Identify which cell holds the provided text, then report its [x, y] central coordinate. 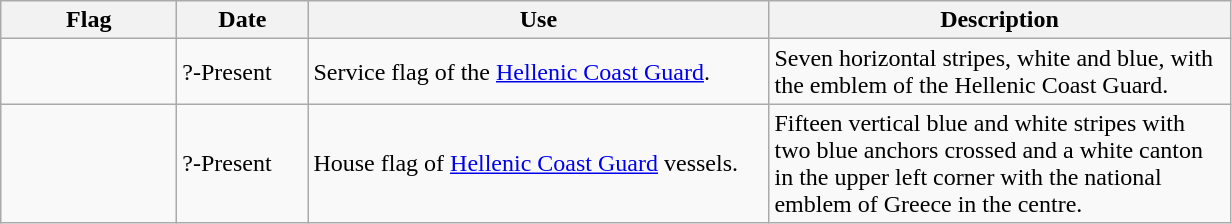
Description [1000, 20]
Service flag of the Hellenic Coast Guard. [538, 72]
Seven horizontal stripes, white and blue, with the emblem of the Hellenic Coast Guard. [1000, 72]
Flag [89, 20]
Use [538, 20]
Date [242, 20]
House flag of Hellenic Coast Guard vessels. [538, 164]
